Identify which cell holds the provided text, then report its [X, Y] central coordinate. 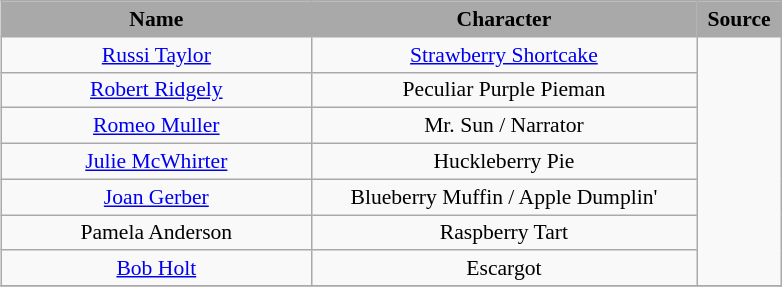
Peculiar Purple Pieman [504, 90]
Romeo Muller [156, 126]
Raspberry Tart [504, 232]
Escargot [504, 268]
Source [738, 19]
Huckleberry Pie [504, 161]
Pamela Anderson [156, 232]
Robert Ridgely [156, 90]
Joan Gerber [156, 197]
Bob Holt [156, 268]
Russi Taylor [156, 54]
Julie McWhirter [156, 161]
Blueberry Muffin / Apple Dumplin' [504, 197]
Mr. Sun / Narrator [504, 126]
Character [504, 19]
Strawberry Shortcake [504, 54]
Name [156, 19]
